Pinpoint the cell where the given text exists, returning its [X, Y] midpoint coordinate. 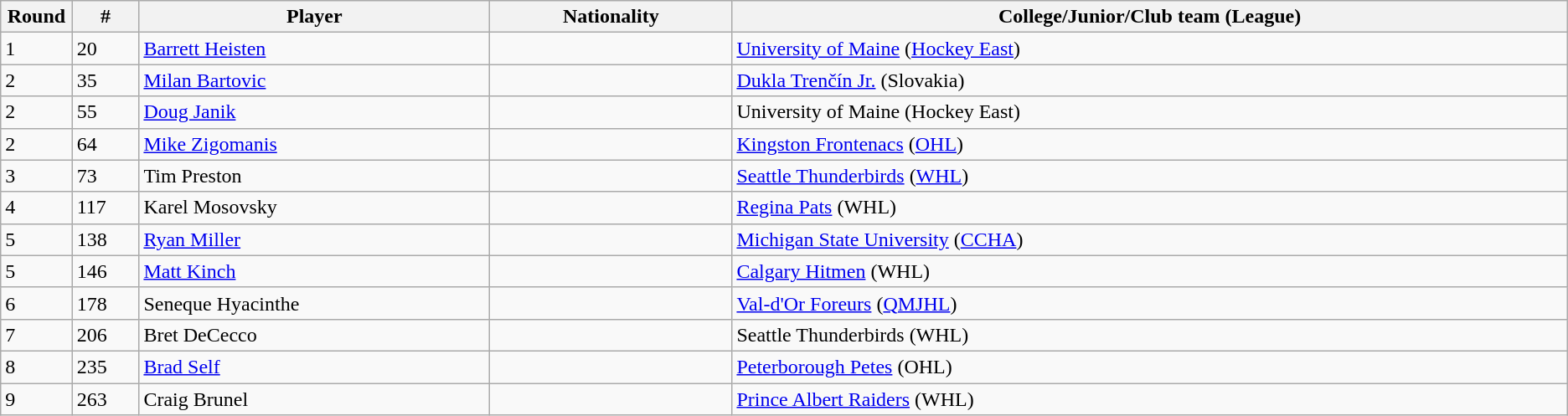
20 [106, 49]
4 [37, 208]
146 [106, 271]
Round [37, 17]
Michigan State University (CCHA) [1149, 239]
263 [106, 399]
Ryan Miller [315, 239]
Dukla Trenčín Jr. (Slovakia) [1149, 80]
Karel Mosovsky [315, 208]
Matt Kinch [315, 271]
Val-d'Or Foreurs (QMJHL) [1149, 303]
64 [106, 144]
Mike Zigomanis [315, 144]
Craig Brunel [315, 399]
Regina Pats (WHL) [1149, 208]
8 [37, 367]
55 [106, 112]
Barrett Heisten [315, 49]
1 [37, 49]
Calgary Hitmen (WHL) [1149, 271]
Prince Albert Raiders (WHL) [1149, 399]
Tim Preston [315, 176]
Player [315, 17]
Seneque Hyacinthe [315, 303]
178 [106, 303]
138 [106, 239]
Brad Self [315, 367]
3 [37, 176]
235 [106, 367]
Bret DeCecco [315, 335]
7 [37, 335]
# [106, 17]
Milan Bartovic [315, 80]
117 [106, 208]
73 [106, 176]
Kingston Frontenacs (OHL) [1149, 144]
206 [106, 335]
Nationality [611, 17]
College/Junior/Club team (League) [1149, 17]
35 [106, 80]
Peterborough Petes (OHL) [1149, 367]
Doug Janik [315, 112]
9 [37, 399]
6 [37, 303]
